Return the (x, y) coordinate for the center point of the cell that contains the specified text.  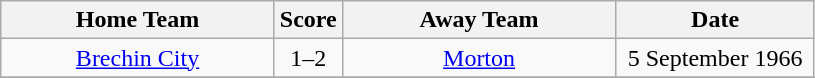
Away Team (479, 20)
1–2 (308, 58)
Brechin City (138, 58)
Home Team (138, 20)
5 September 1966 (716, 58)
Date (716, 20)
Score (308, 20)
Morton (479, 58)
